Extract the (X, Y) coordinate from the center of the cell holding the provided text.  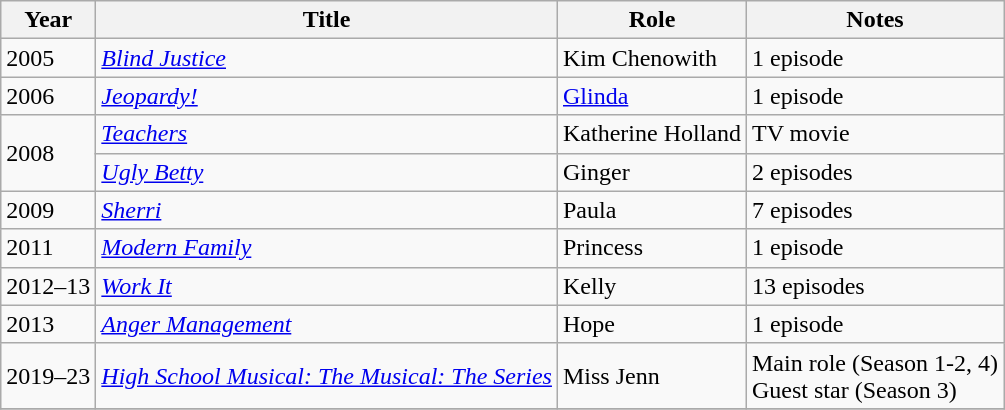
Kim Chenowith (652, 58)
High School Musical: The Musical: The Series (327, 376)
13 episodes (874, 286)
Paula (652, 210)
2005 (48, 58)
2 episodes (874, 172)
TV movie (874, 134)
2008 (48, 153)
2009 (48, 210)
Miss Jenn (652, 376)
Princess (652, 248)
Jeopardy! (327, 96)
Hope (652, 324)
Blind Justice (327, 58)
2011 (48, 248)
2012–13 (48, 286)
2006 (48, 96)
7 episodes (874, 210)
Anger Management (327, 324)
Year (48, 20)
Main role (Season 1-2, 4)Guest star (Season 3) (874, 376)
Title (327, 20)
Role (652, 20)
Kelly (652, 286)
Ugly Betty (327, 172)
Ginger (652, 172)
2013 (48, 324)
Teachers (327, 134)
Glinda (652, 96)
Notes (874, 20)
Modern Family (327, 248)
2019–23 (48, 376)
Work It (327, 286)
Katherine Holland (652, 134)
Sherri (327, 210)
